Determine the (X, Y) coordinate at the center of the cell enclosing the given text.  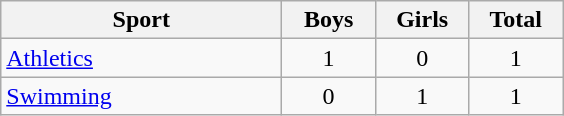
Sport (142, 20)
Total (516, 20)
Girls (422, 20)
Athletics (142, 58)
Swimming (142, 96)
Boys (329, 20)
